Return (X, Y) of the center of cell containing provided text 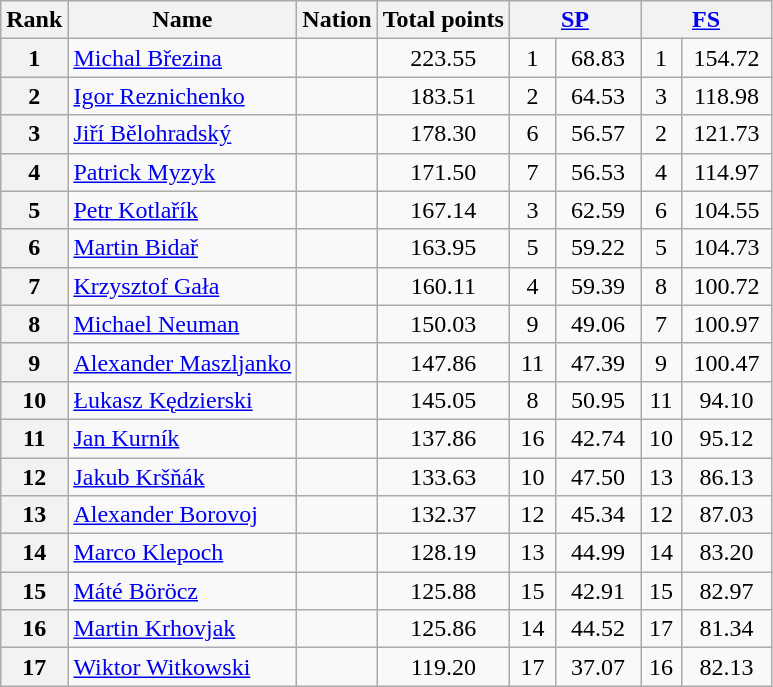
183.51 (443, 96)
145.05 (443, 400)
64.53 (598, 96)
Alexander Maszljanko (182, 362)
44.99 (598, 553)
83.20 (727, 553)
95.12 (727, 438)
81.34 (727, 629)
137.86 (443, 438)
118.98 (727, 96)
86.13 (727, 477)
62.59 (598, 210)
50.95 (598, 400)
104.73 (727, 248)
56.53 (598, 172)
Marco Klepoch (182, 553)
171.50 (443, 172)
100.97 (727, 324)
104.55 (727, 210)
Wiktor Witkowski (182, 667)
154.72 (727, 58)
Name (182, 20)
178.30 (443, 134)
Jan Kurník (182, 438)
Jakub Kršňák (182, 477)
119.20 (443, 667)
45.34 (598, 515)
Łukasz Kędzierski (182, 400)
Nation (337, 20)
Máté Böröcz (182, 591)
44.52 (598, 629)
163.95 (443, 248)
42.74 (598, 438)
Alexander Borovoj (182, 515)
133.63 (443, 477)
125.88 (443, 591)
125.86 (443, 629)
132.37 (443, 515)
Martin Bidař (182, 248)
37.07 (598, 667)
FS (706, 20)
Martin Krhovjak (182, 629)
Total points (443, 20)
68.83 (598, 58)
82.13 (727, 667)
47.50 (598, 477)
167.14 (443, 210)
Jiří Bělohradský (182, 134)
87.03 (727, 515)
SP (574, 20)
114.97 (727, 172)
59.39 (598, 286)
121.73 (727, 134)
100.72 (727, 286)
56.57 (598, 134)
Petr Kotlařík (182, 210)
223.55 (443, 58)
49.06 (598, 324)
100.47 (727, 362)
Michael Neuman (182, 324)
Rank (34, 20)
94.10 (727, 400)
82.97 (727, 591)
128.19 (443, 553)
Patrick Myzyk (182, 172)
147.86 (443, 362)
Igor Reznichenko (182, 96)
Krzysztof Gała (182, 286)
Michal Březina (182, 58)
160.11 (443, 286)
47.39 (598, 362)
42.91 (598, 591)
59.22 (598, 248)
150.03 (443, 324)
